For the text-containing cell, return its midpoint in [x, y] coordinate format. 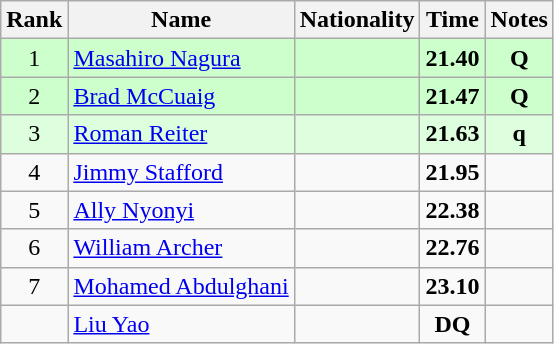
22.76 [452, 248]
Time [452, 20]
Liu Yao [181, 324]
DQ [452, 324]
William Archer [181, 248]
Roman Reiter [181, 134]
23.10 [452, 286]
21.40 [452, 58]
Name [181, 20]
21.95 [452, 172]
Notes [519, 20]
1 [34, 58]
4 [34, 172]
2 [34, 96]
21.47 [452, 96]
7 [34, 286]
Rank [34, 20]
21.63 [452, 134]
Mohamed Abdulghani [181, 286]
Nationality [357, 20]
q [519, 134]
5 [34, 210]
Jimmy Stafford [181, 172]
Masahiro Nagura [181, 58]
3 [34, 134]
Brad McCuaig [181, 96]
6 [34, 248]
22.38 [452, 210]
Ally Nyonyi [181, 210]
